Capture the cell that displays the provided text and extract its [X, Y] central coordinate. 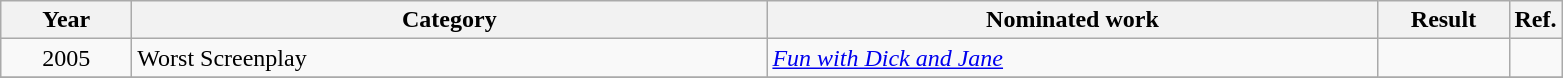
Year [66, 20]
Result [1444, 20]
Nominated work [1072, 20]
2005 [66, 58]
Fun with Dick and Jane [1072, 58]
Category [450, 20]
Ref. [1536, 20]
Worst Screenplay [450, 58]
